Detect which cell encompasses the target text, then output its (X, Y) center coordinate. 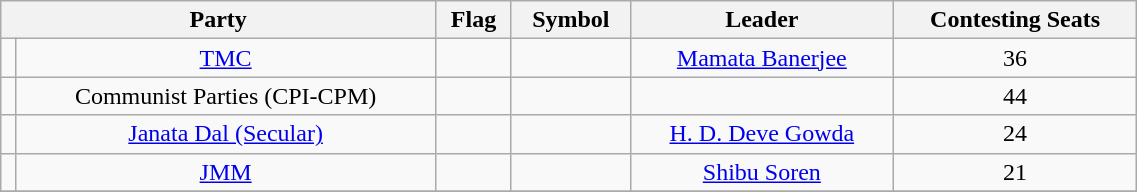
Contesting Seats (1014, 20)
Symbol (570, 20)
21 (1014, 172)
24 (1014, 134)
JMM (226, 172)
TMC (226, 58)
Janata Dal (Secular) (226, 134)
Flag (474, 20)
36 (1014, 58)
Mamata Banerjee (762, 58)
Communist Parties (CPI-CPM) (226, 96)
Leader (762, 20)
44 (1014, 96)
Shibu Soren (762, 172)
Party (218, 20)
H. D. Deve Gowda (762, 134)
